Capture the cell that displays the provided text and extract its [x, y] central coordinate. 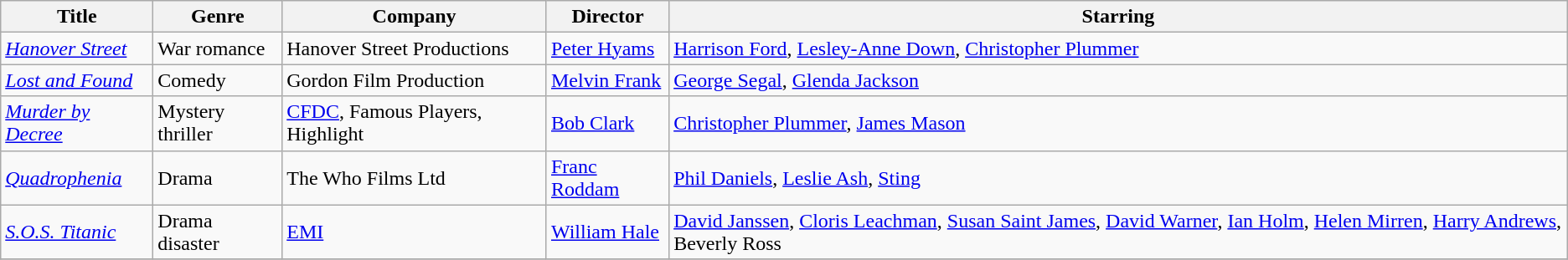
CFDC, Famous Players, Highlight [415, 124]
Hanover Street [77, 48]
Quadrophenia [77, 177]
Starring [1119, 17]
Drama [218, 177]
Hanover Street Productions [415, 48]
Title [77, 17]
S.O.S. Titanic [77, 232]
Harrison Ford, Lesley-Anne Down, Christopher Plummer [1119, 48]
Peter Hyams [607, 48]
EMI [415, 232]
George Segal, Glenda Jackson [1119, 80]
Company [415, 17]
David Janssen, Cloris Leachman, Susan Saint James, David Warner, Ian Holm, Helen Mirren, Harry Andrews, Beverly Ross [1119, 232]
Bob Clark [607, 124]
Director [607, 17]
The Who Films Ltd [415, 177]
Melvin Frank [607, 80]
Gordon Film Production [415, 80]
Genre [218, 17]
Christopher Plummer, James Mason [1119, 124]
Drama disaster [218, 232]
Franc Roddam [607, 177]
Mystery thriller [218, 124]
William Hale [607, 232]
War romance [218, 48]
Murder by Decree [77, 124]
Lost and Found [77, 80]
Phil Daniels, Leslie Ash, Sting [1119, 177]
Comedy [218, 80]
